Provide the [x, y] coordinate of the cell's center where the given text is located.  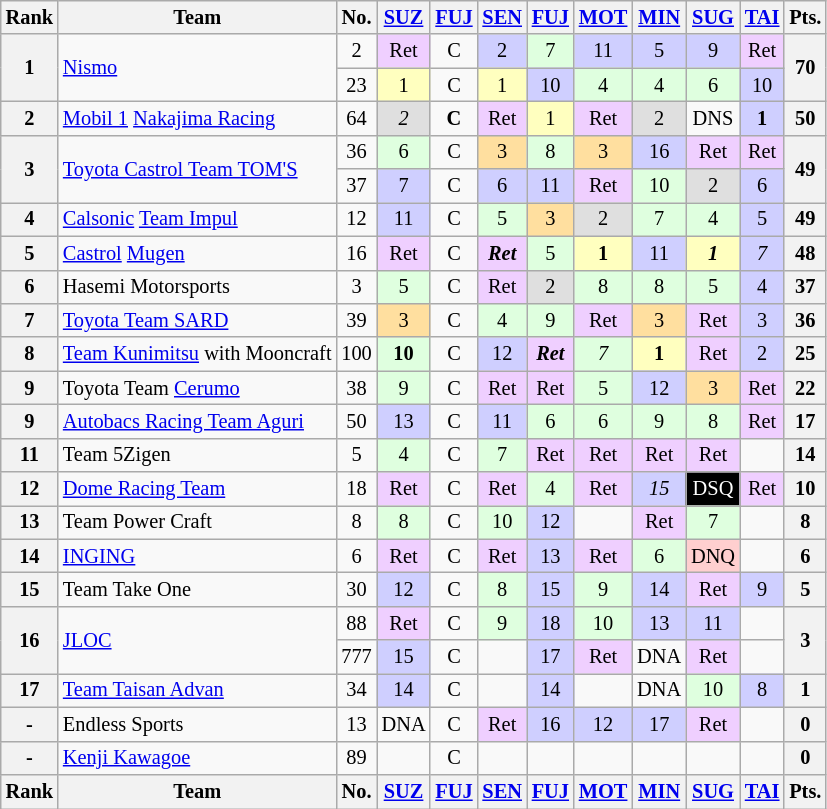
777 [356, 657]
89 [356, 758]
Toyota Castrol Team TOM'S [197, 168]
Team Kunimitsu with Mooncraft [197, 354]
DNS [713, 118]
48 [805, 253]
DNQ [713, 556]
30 [356, 589]
Toyota Team SARD [197, 320]
Hasemi Motorsports [197, 287]
Autobacs Racing Team Aguri [197, 421]
Team Taisan Advan [197, 690]
25 [805, 354]
Mobil 1 Nakajima Racing [197, 118]
DSQ [713, 489]
Calsonic Team Impul [197, 219]
23 [356, 85]
Team 5Zigen [197, 455]
Team Power Craft [197, 522]
Toyota Team Cerumo [197, 388]
JLOC [197, 640]
100 [356, 354]
64 [356, 118]
Team Take One [197, 589]
38 [356, 388]
70 [805, 68]
Castrol Mugen [197, 253]
Endless Sports [197, 724]
INGING [197, 556]
34 [356, 690]
22 [805, 388]
Dome Racing Team [197, 489]
Nismo [197, 68]
Kenji Kawagoe [197, 758]
39 [356, 320]
88 [356, 623]
